Output the [X, Y] coordinate of the center of the cell containing the given text.  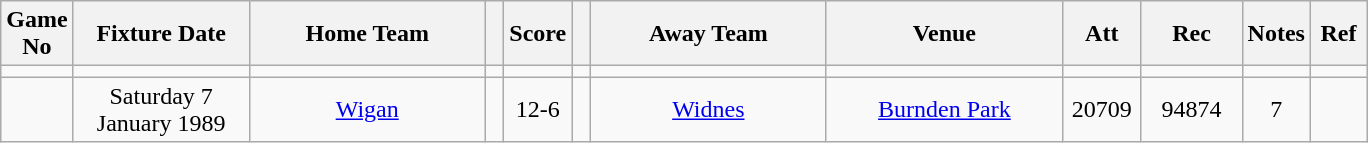
Notes [1276, 34]
Ref [1338, 34]
Away Team [708, 34]
Wigan [367, 110]
Saturday 7 January 1989 [161, 110]
94874 [1192, 110]
Score [538, 34]
Game No [37, 34]
7 [1276, 110]
Fixture Date [161, 34]
Venue [944, 34]
Home Team [367, 34]
Rec [1192, 34]
12-6 [538, 110]
20709 [1102, 110]
Burnden Park [944, 110]
Widnes [708, 110]
Att [1102, 34]
